Output the (x, y) coordinate of the center of the cell containing the given text.  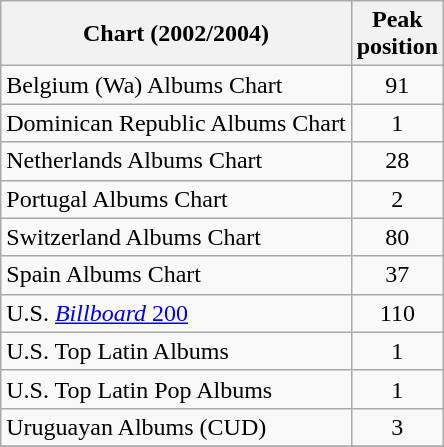
2 (397, 199)
U.S. Top Latin Albums (176, 351)
Chart (2002/2004) (176, 34)
Belgium (Wa) Albums Chart (176, 85)
80 (397, 237)
Uruguayan Albums (CUD) (176, 427)
U.S. Billboard 200 (176, 313)
91 (397, 85)
Dominican Republic Albums Chart (176, 123)
3 (397, 427)
Portugal Albums Chart (176, 199)
Spain Albums Chart (176, 275)
110 (397, 313)
28 (397, 161)
Netherlands Albums Chart (176, 161)
Peakposition (397, 34)
Switzerland Albums Chart (176, 237)
U.S. Top Latin Pop Albums (176, 389)
37 (397, 275)
